Detect which cell encompasses the target text, then output its [X, Y] center coordinate. 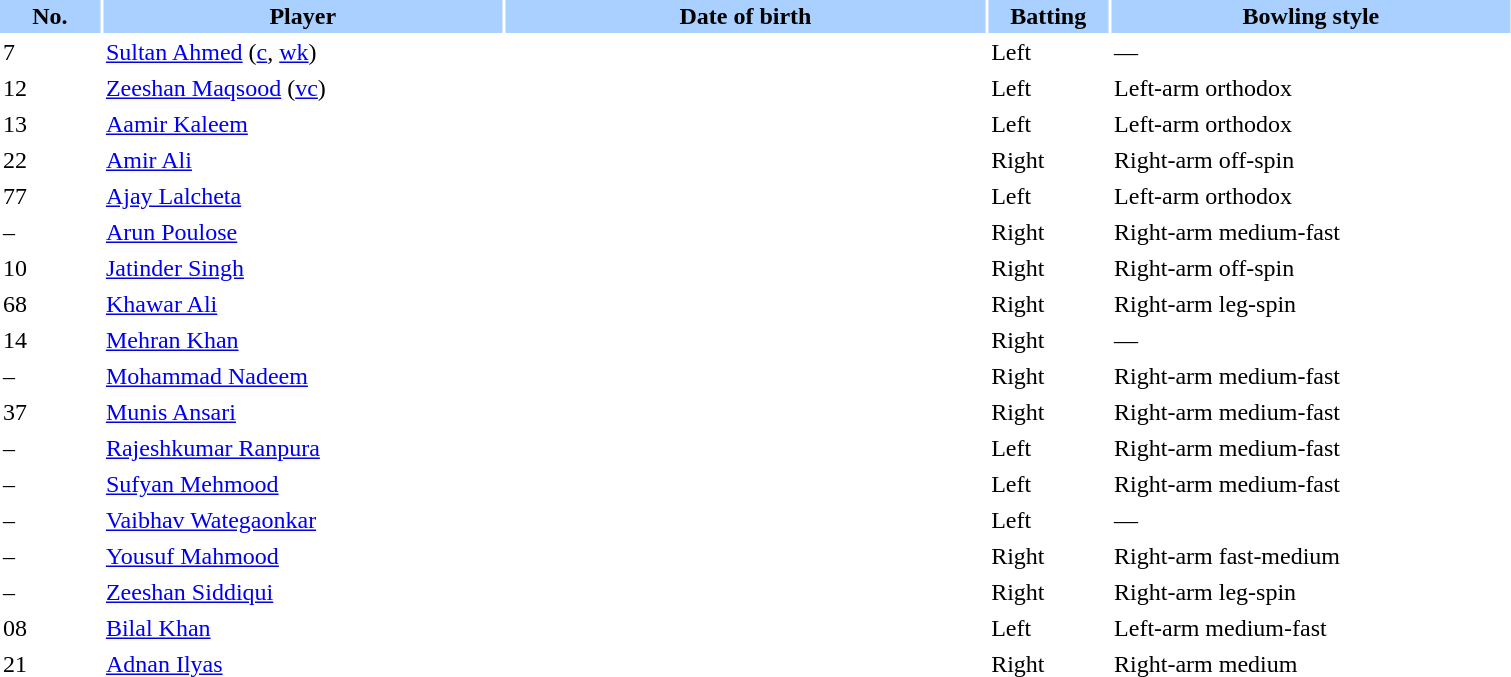
Khawar Ali [303, 304]
Sufyan Mehmood [303, 484]
Mehran Khan [303, 340]
Left-arm medium-fast [1311, 628]
13 [50, 124]
Zeeshan Maqsood (vc) [303, 88]
Ajay Lalcheta [303, 196]
Date of birth [746, 16]
22 [50, 160]
Amir Ali [303, 160]
68 [50, 304]
Rajeshkumar Ranpura [303, 448]
08 [50, 628]
12 [50, 88]
Bilal Khan [303, 628]
Arun Poulose [303, 232]
Bowling style [1311, 16]
Player [303, 16]
Jatinder Singh [303, 268]
Batting [1048, 16]
No. [50, 16]
Mohammad Nadeem [303, 376]
7 [50, 52]
Vaibhav Wategaonkar [303, 520]
Yousuf Mahmood [303, 556]
37 [50, 412]
Sultan Ahmed (c, wk) [303, 52]
Aamir Kaleem [303, 124]
77 [50, 196]
Right-arm fast-medium [1311, 556]
Munis Ansari [303, 412]
14 [50, 340]
10 [50, 268]
Zeeshan Siddiqui [303, 592]
